Extract the (x, y) coordinate from the center of the cell holding the provided text.  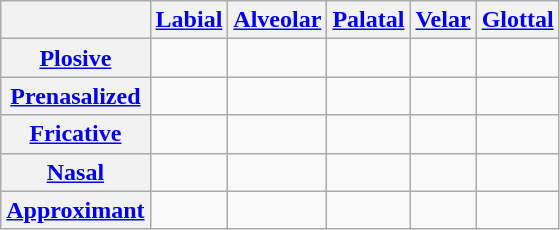
Fricative (76, 134)
Palatal (368, 20)
Approximant (76, 210)
Glottal (518, 20)
Prenasalized (76, 96)
Alveolar (278, 20)
Plosive (76, 58)
Velar (443, 20)
Nasal (76, 172)
Labial (189, 20)
